From the cell containing the given text, extract its center point as [x, y] coordinate. 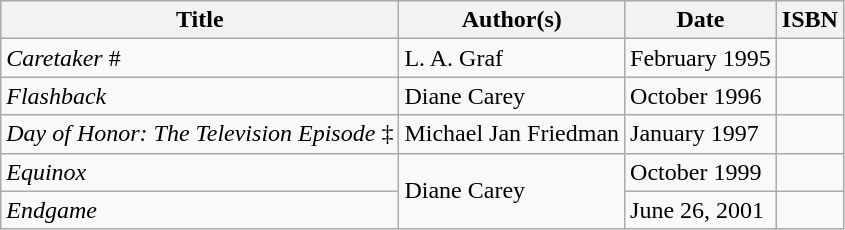
Michael Jan Friedman [512, 134]
Author(s) [512, 20]
June 26, 2001 [701, 210]
Endgame [200, 210]
Equinox [200, 172]
Date [701, 20]
Flashback [200, 96]
ISBN [810, 20]
January 1997 [701, 134]
Caretaker # [200, 58]
L. A. Graf [512, 58]
Day of Honor: The Television Episode ‡ [200, 134]
Title [200, 20]
October 1996 [701, 96]
February 1995 [701, 58]
October 1999 [701, 172]
